Pinpoint the cell where the given text exists, returning its [x, y] midpoint coordinate. 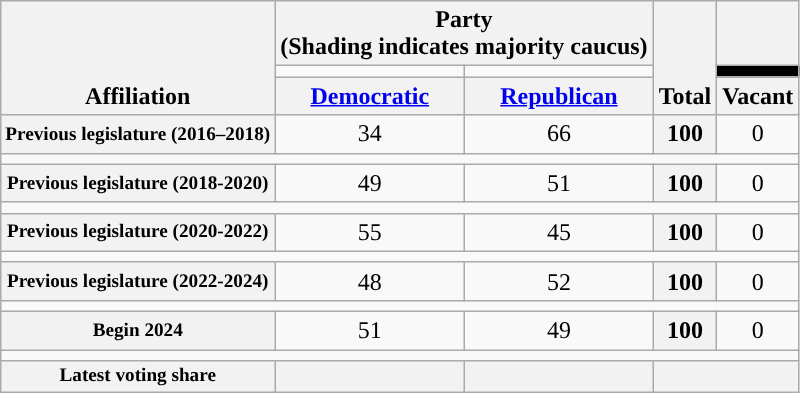
55 [370, 232]
Previous legislature (2016–2018) [138, 134]
Affiliation [138, 58]
Democratic [370, 96]
Previous legislature (2022-2024) [138, 281]
Begin 2024 [138, 330]
66 [559, 134]
Republican [559, 96]
Vacant [758, 96]
Previous legislature (2018-2020) [138, 183]
52 [559, 281]
45 [559, 232]
Party (Shading indicates majority caucus) [464, 34]
Total [685, 58]
34 [370, 134]
Latest voting share [138, 377]
48 [370, 281]
Previous legislature (2020-2022) [138, 232]
